Output the (x, y) coordinate of the center of the cell containing the given text.  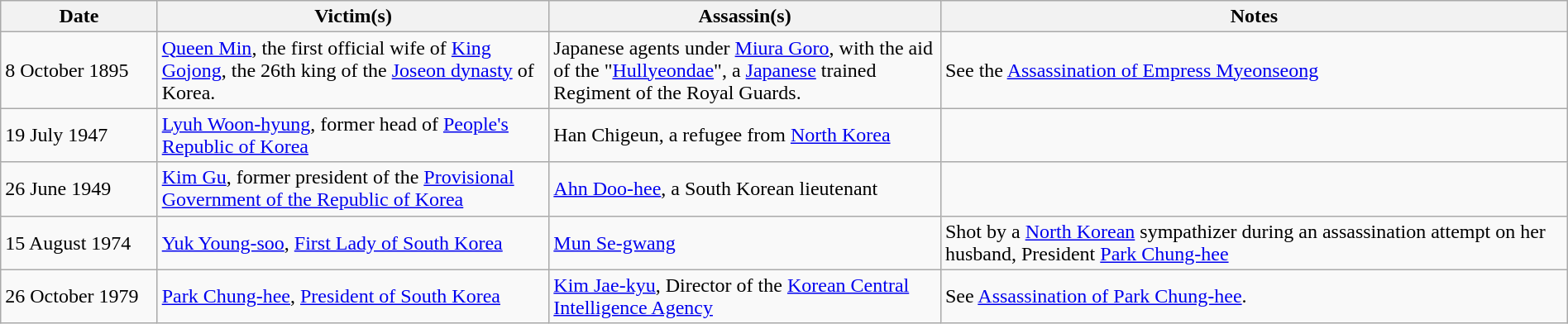
Japanese agents under Miura Goro, with the aid of the "Hullyeondae", a Japanese trained Regiment of the Royal Guards. (745, 70)
See Assassination of Park Chung-hee. (1254, 296)
Kim Jae-kyu, Director of the Korean Central Intelligence Agency (745, 296)
Lyuh Woon-hyung, former head of People's Republic of Korea (353, 136)
Victim(s) (353, 17)
15 August 1974 (79, 243)
Han Chigeun, a refugee from North Korea (745, 136)
Date (79, 17)
19 July 1947 (79, 136)
Notes (1254, 17)
Ahn Doo-hee, a South Korean lieutenant (745, 188)
Mun Se-gwang (745, 243)
Park Chung-hee, President of South Korea (353, 296)
Queen Min, the first official wife of King Gojong, the 26th king of the Joseon dynasty of Korea. (353, 70)
Kim Gu, former president of the Provisional Government of the Republic of Korea (353, 188)
Yuk Young-soo, First Lady of South Korea (353, 243)
See the Assassination of Empress Myeonseong (1254, 70)
8 October 1895 (79, 70)
26 June 1949 (79, 188)
Shot by a North Korean sympathizer during an assassination attempt on her husband, President Park Chung-hee (1254, 243)
26 October 1979 (79, 296)
Assassin(s) (745, 17)
